Capture the cell that displays the provided text and extract its (x, y) central coordinate. 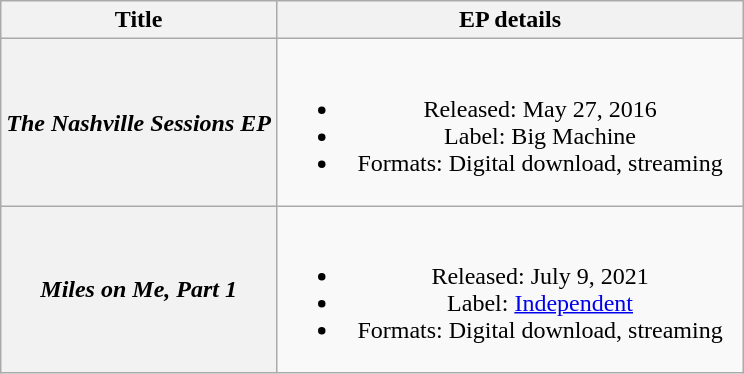
Released: May 27, 2016Label: Big MachineFormats: Digital download, streaming (510, 122)
The Nashville Sessions EP (139, 122)
EP details (510, 20)
Title (139, 20)
Released: July 9, 2021Label: IndependentFormats: Digital download, streaming (510, 290)
Miles on Me, Part 1 (139, 290)
